Return the [X, Y] coordinate for the center point of the cell that contains the specified text.  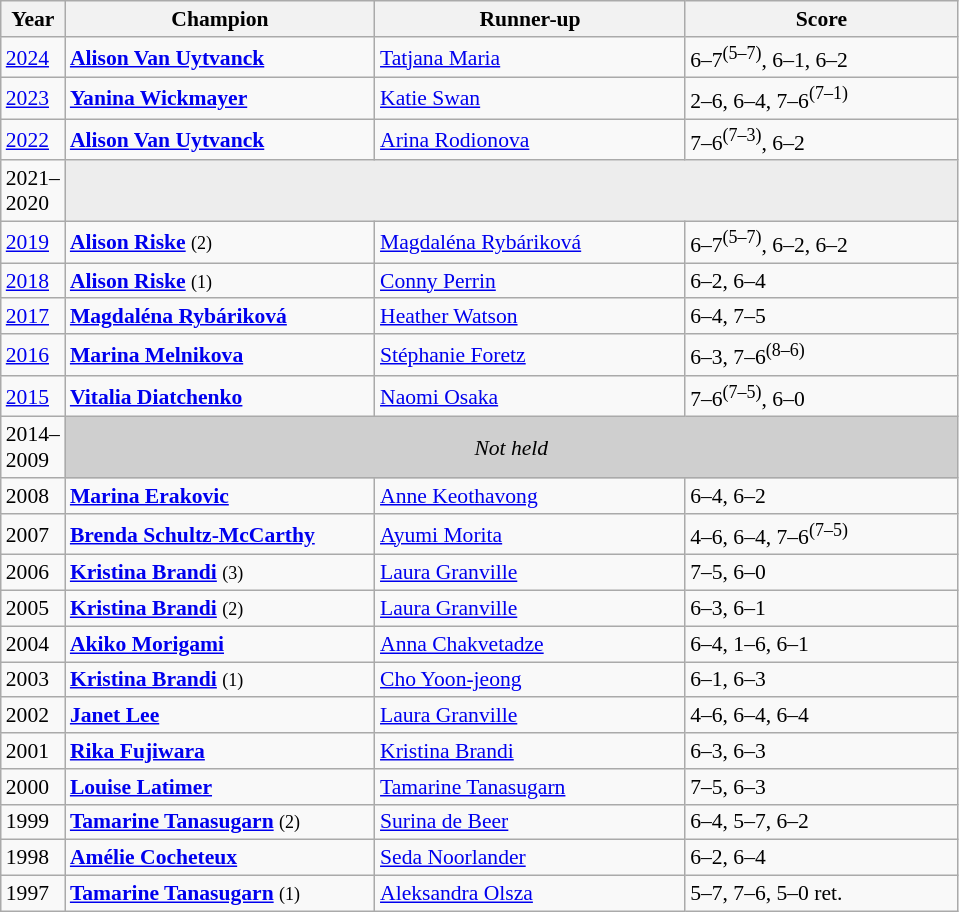
Ayumi Morita [530, 534]
2019 [33, 242]
Naomi Osaka [530, 396]
2022 [33, 140]
2001 [33, 751]
7–5, 6–3 [822, 787]
Surina de Beer [530, 823]
Alison Riske (2) [220, 242]
2021–2020 [33, 192]
Brenda Schultz-McCarthy [220, 534]
5–7, 7–6, 5–0 ret. [822, 894]
Anna Chakvetadze [530, 644]
Runner-up [530, 19]
Stéphanie Foretz [530, 354]
Yanina Wickmayer [220, 98]
Not held [512, 448]
1999 [33, 823]
6–7(5–7), 6–2, 6–2 [822, 242]
2006 [33, 573]
2023 [33, 98]
Amélie Cocheteux [220, 858]
6–4, 5–7, 6–2 [822, 823]
2003 [33, 680]
Katie Swan [530, 98]
6–4, 7–5 [822, 317]
Tamarine Tanasugarn [530, 787]
Cho Yoon-jeong [530, 680]
Louise Latimer [220, 787]
2018 [33, 281]
Heather Watson [530, 317]
Score [822, 19]
2004 [33, 644]
6–1, 6–3 [822, 680]
Aleksandra Olsza [530, 894]
2024 [33, 58]
2002 [33, 716]
2000 [33, 787]
Conny Perrin [530, 281]
Janet Lee [220, 716]
Kristina Brandi [530, 751]
2–6, 6–4, 7–6(7–1) [822, 98]
6–7(5–7), 6–1, 6–2 [822, 58]
Akiko Morigami [220, 644]
2007 [33, 534]
2008 [33, 496]
1998 [33, 858]
Tamarine Tanasugarn (1) [220, 894]
4–6, 6–4, 6–4 [822, 716]
Year [33, 19]
Alison Riske (1) [220, 281]
Seda Noorlander [530, 858]
Marina Melnikova [220, 354]
Marina Erakovic [220, 496]
2017 [33, 317]
6–3, 7–6(8–6) [822, 354]
1997 [33, 894]
Tamarine Tanasugarn (2) [220, 823]
Kristina Brandi (2) [220, 609]
2005 [33, 609]
Kristina Brandi (1) [220, 680]
6–4, 6–2 [822, 496]
Tatjana Maria [530, 58]
Rika Fujiwara [220, 751]
Champion [220, 19]
2014–2009 [33, 448]
6–3, 6–1 [822, 609]
2015 [33, 396]
Kristina Brandi (3) [220, 573]
6–3, 6–3 [822, 751]
7–5, 6–0 [822, 573]
7–6(7–3), 6–2 [822, 140]
Arina Rodionova [530, 140]
7–6(7–5), 6–0 [822, 396]
4–6, 6–4, 7–6(7–5) [822, 534]
Vitalia Diatchenko [220, 396]
6–4, 1–6, 6–1 [822, 644]
Anne Keothavong [530, 496]
2016 [33, 354]
